Output the [X, Y] coordinate of the center of the cell containing the given text.  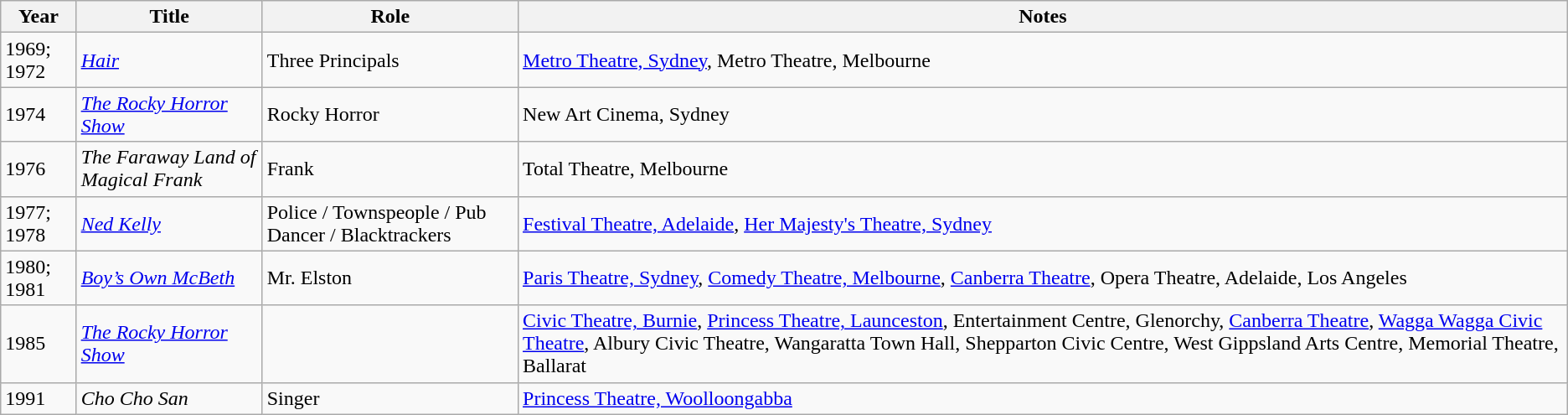
Cho Cho San [169, 398]
Role [390, 17]
Three Principals [390, 60]
Princess Theatre, Woolloongabba [1044, 398]
Notes [1044, 17]
Police / Townspeople / Pub Dancer / Blacktrackers [390, 223]
1980; 1981 [39, 278]
Rocky Horror [390, 114]
1976 [39, 169]
Festival Theatre, Adelaide, Her Majesty's Theatre, Sydney [1044, 223]
Metro Theatre, Sydney, Metro Theatre, Melbourne [1044, 60]
Title [169, 17]
Mr. Elston [390, 278]
New Art Cinema, Sydney [1044, 114]
Hair [169, 60]
1977; 1978 [39, 223]
1985 [39, 344]
The Faraway Land of Magical Frank [169, 169]
Frank [390, 169]
Boy’s Own McBeth [169, 278]
1969; 1972 [39, 60]
Ned Kelly [169, 223]
Singer [390, 398]
1991 [39, 398]
1974 [39, 114]
Paris Theatre, Sydney, Comedy Theatre, Melbourne, Canberra Theatre, Opera Theatre, Adelaide, Los Angeles [1044, 278]
Year [39, 17]
Total Theatre, Melbourne [1044, 169]
